Extract the (x, y) coordinate from the center of the cell holding the provided text.  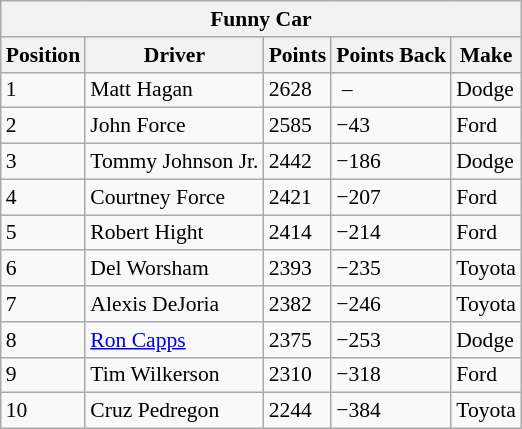
−246 (391, 304)
2375 (298, 340)
– (391, 90)
Del Worsham (174, 269)
2393 (298, 269)
Make (486, 55)
2 (43, 126)
Tim Wilkerson (174, 375)
6 (43, 269)
−384 (391, 411)
−186 (391, 162)
Points Back (391, 55)
Matt Hagan (174, 90)
−235 (391, 269)
Cruz Pedregon (174, 411)
2310 (298, 375)
Courtney Force (174, 197)
Tommy Johnson Jr. (174, 162)
7 (43, 304)
5 (43, 233)
1 (43, 90)
John Force (174, 126)
2421 (298, 197)
Ron Capps (174, 340)
−318 (391, 375)
Driver (174, 55)
9 (43, 375)
Alexis DeJoria (174, 304)
Funny Car (261, 19)
−253 (391, 340)
2585 (298, 126)
10 (43, 411)
2244 (298, 411)
3 (43, 162)
2628 (298, 90)
4 (43, 197)
Position (43, 55)
8 (43, 340)
Robert Hight (174, 233)
−43 (391, 126)
−207 (391, 197)
2382 (298, 304)
Points (298, 55)
2442 (298, 162)
−214 (391, 233)
2414 (298, 233)
